Detect which cell encompasses the target text, then output its [x, y] center coordinate. 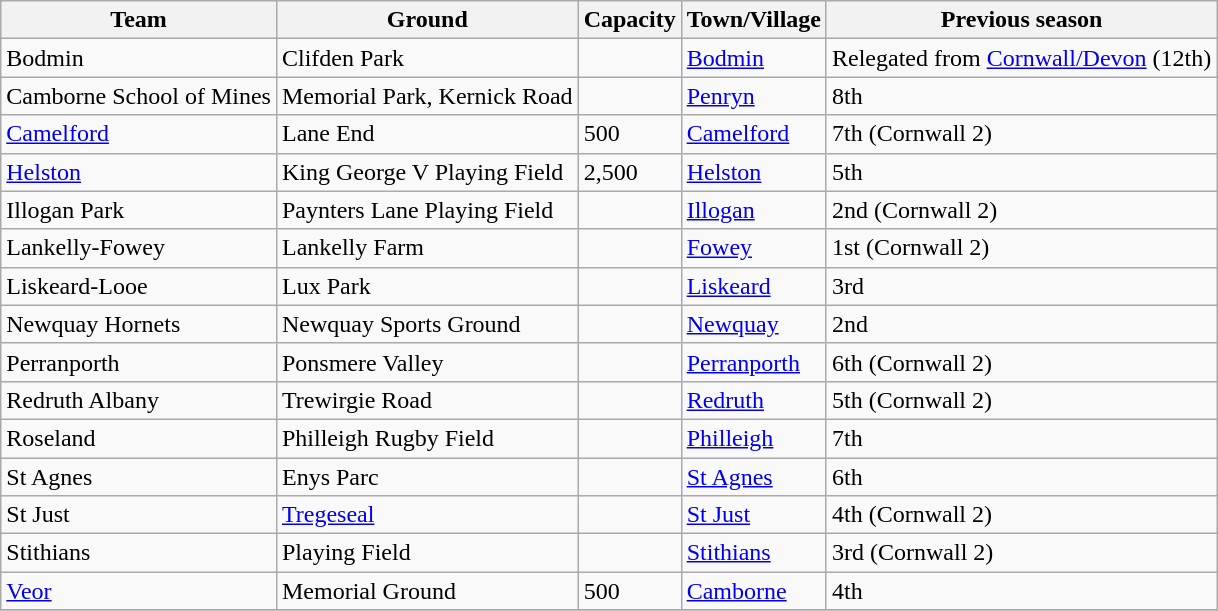
Newquay [754, 324]
Tregeseal [427, 515]
Illogan [754, 210]
2nd (Cornwall 2) [1021, 210]
Team [139, 20]
Trewirgie Road [427, 400]
6th (Cornwall 2) [1021, 362]
Town/Village [754, 20]
Camborne [754, 591]
Lankelly-Fowey [139, 248]
Illogan Park [139, 210]
Memorial Ground [427, 591]
Liskeard-Looe [139, 286]
Liskeard [754, 286]
Camborne School of Mines [139, 96]
7th [1021, 438]
Previous season [1021, 20]
7th (Cornwall 2) [1021, 134]
Veor [139, 591]
Paynters Lane Playing Field [427, 210]
1st (Cornwall 2) [1021, 248]
Ponsmere Valley [427, 362]
Lankelly Farm [427, 248]
Roseland [139, 438]
6th [1021, 477]
Lane End [427, 134]
Philleigh [754, 438]
5th [1021, 172]
Philleigh Rugby Field [427, 438]
2,500 [630, 172]
Fowey [754, 248]
Penryn [754, 96]
King George V Playing Field [427, 172]
3rd (Cornwall 2) [1021, 553]
Ground [427, 20]
Lux Park [427, 286]
Newquay Hornets [139, 324]
2nd [1021, 324]
4th [1021, 591]
Playing Field [427, 553]
Relegated from Cornwall/Devon (12th) [1021, 58]
Redruth Albany [139, 400]
3rd [1021, 286]
8th [1021, 96]
Enys Parc [427, 477]
Memorial Park, Kernick Road [427, 96]
5th (Cornwall 2) [1021, 400]
Redruth [754, 400]
Capacity [630, 20]
4th (Cornwall 2) [1021, 515]
Newquay Sports Ground [427, 324]
Clifden Park [427, 58]
